Capture the cell that displays the provided text and extract its [x, y] central coordinate. 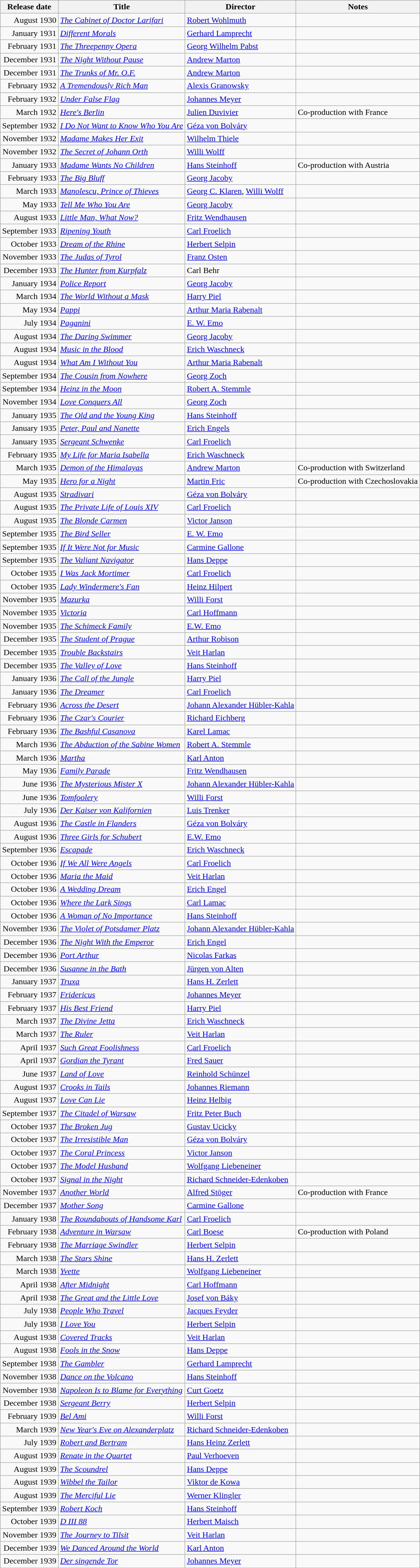
Viktor de Kowa [241, 1482]
Escapade [122, 850]
January 1933 [29, 165]
Heinz Hilpert [241, 587]
Robert and Bertram [122, 1443]
August 1933 [29, 218]
The Coral Princess [122, 1153]
February 1939 [29, 1416]
Fridericus [122, 995]
Port Arthur [122, 955]
May 1934 [29, 310]
The Old and the Young King [122, 415]
Lady Windermere's Fan [122, 587]
Different Morals [122, 33]
Police Report [122, 283]
Werner Klingler [241, 1495]
I Do Not Want to Know Who You Are [122, 125]
The Daring Swimmer [122, 336]
The Bashful Casanova [122, 731]
The Roundabouts of Handsome Karl [122, 1218]
Richard Eichberg [241, 718]
Carl Boese [241, 1232]
Sergeant Schwenke [122, 442]
Alexis Granowsky [241, 86]
A Wedding Dream [122, 889]
September 1939 [29, 1508]
Signal in the Night [122, 1179]
Crooks in Tails [122, 1087]
A Woman of No Importance [122, 916]
The Student of Prague [122, 639]
Co-production with Austria [358, 165]
The Big Bluff [122, 178]
December 1938 [29, 1403]
Paganini [122, 323]
Erich Engels [241, 428]
Hans Heinz Zerlett [241, 1443]
His Best Friend [122, 1008]
December 1937 [29, 1205]
D III 88 [122, 1522]
Victoria [122, 613]
Carl Lamac [241, 903]
August 1930 [29, 20]
Robert Koch [122, 1508]
We Danced Around the World [122, 1548]
The Cabinet of Doctor Larifari [122, 20]
Another World [122, 1192]
My Life for Maria Isabella [122, 455]
Co-production with Poland [358, 1232]
Heinz Helbig [241, 1100]
Sergeant Berry [122, 1403]
Mother Song [122, 1205]
Luis Trenker [241, 810]
Co-production with Czechoslovakia [358, 481]
Covered Tracks [122, 1337]
The Threepenny Opera [122, 46]
People Who Travel [122, 1311]
Fred Sauer [241, 1061]
Land of Love [122, 1074]
January 1931 [29, 33]
Ripening Youth [122, 231]
The Trunks of Mr. O.F. [122, 73]
Bel Ami [122, 1416]
The Schimeck Family [122, 626]
Jacques Feyder [241, 1311]
March 1935 [29, 468]
Peter, Paul and Nanette [122, 428]
February 1931 [29, 46]
The Blonde Carmen [122, 520]
October 1939 [29, 1522]
Across the Desert [122, 705]
Notes [358, 7]
Where the Lark Sings [122, 903]
Music in the Blood [122, 349]
The Mysterious Mister X [122, 784]
February 1933 [29, 178]
January 1934 [29, 283]
November 1936 [29, 929]
If It Were Not for Music [122, 547]
July 1939 [29, 1443]
Madame Makes Her Exit [122, 138]
Georg Wilhelm Pabst [241, 46]
January 1937 [29, 981]
The Czar's Courier [122, 718]
Napoleon Is to Blame for Everything [122, 1390]
Hero for a Night [122, 481]
Johannes Riemann [241, 1087]
March 1932 [29, 112]
The Divine Jetta [122, 1021]
Dream of the Rhine [122, 244]
Martin Fric [241, 481]
November 1933 [29, 257]
The Valiant Navigator [122, 560]
The Bird Seller [122, 534]
Gordian the Tyrant [122, 1061]
Renate in the Quartet [122, 1456]
July 1934 [29, 323]
Tell Me Who You Are [122, 205]
The Journey to Tilsit [122, 1535]
Gustav Ucicky [241, 1126]
October 1933 [29, 244]
March 1933 [29, 191]
Truxa [122, 981]
January 1938 [29, 1218]
Release date [29, 7]
Adventure in Warsaw [122, 1232]
A Tremendously Rich Man [122, 86]
November 1934 [29, 402]
The Night Without Pause [122, 60]
The Judas of Tyrol [122, 257]
The Secret of Johann Orth [122, 152]
Karel Lamac [241, 731]
Love Can Lie [122, 1100]
September 1937 [29, 1113]
November 1937 [29, 1192]
Martha [122, 758]
May 1935 [29, 481]
Tomfoolery [122, 797]
Herbert Maisch [241, 1522]
December 1933 [29, 270]
Julien Duvivier [241, 112]
Arthur Robison [241, 639]
February 1935 [29, 455]
Wibbel the Tailor [122, 1482]
Yvette [122, 1271]
Such Great Foolishness [122, 1048]
The Valley of Love [122, 665]
The Irresistible Man [122, 1140]
Under False Flag [122, 99]
The Marriage Swindler [122, 1245]
Mazurka [122, 600]
September 1938 [29, 1363]
Director [241, 7]
Paul Verhoeven [241, 1456]
Fritz Peter Buch [241, 1113]
May 1933 [29, 205]
Jürgen von Alten [241, 968]
The Call of the Jungle [122, 679]
What Am I Without You [122, 362]
Trouble Backstairs [122, 652]
If We All Were Angels [122, 863]
Fools in the Snow [122, 1350]
The Gambler [122, 1363]
The Cousin from Nowhere [122, 375]
Stradivari [122, 494]
September 1936 [29, 850]
The Private Life of Louis XIV [122, 507]
May 1936 [29, 771]
Reinhold Schünzel [241, 1074]
Here's Berlin [122, 112]
The Great and the Little Love [122, 1298]
Title [122, 7]
Wilhelm Thiele [241, 138]
Heinz in the Moon [122, 389]
The Dreamer [122, 692]
Der Kaiser von Kalifornien [122, 810]
The World Without a Mask [122, 297]
March 1934 [29, 297]
I Was Jack Mortimer [122, 573]
Three Girls for Schubert [122, 837]
The Stars Shine [122, 1258]
Pappi [122, 310]
Carl Behr [241, 270]
Co-production with Switzerland [358, 468]
The Castle in Flanders [122, 824]
After Midnight [122, 1285]
Franz Osten [241, 257]
The Model Husband [122, 1166]
Family Parade [122, 771]
Little Man, What Now? [122, 218]
The Violet of Potsdamer Platz [122, 929]
Susanne in the Bath [122, 968]
July 1936 [29, 810]
Manolescu, Prince of Thieves [122, 191]
September 1932 [29, 125]
New Year's Eve on Alexanderplatz [122, 1430]
Alfred Stöger [241, 1192]
I Love You [122, 1324]
The Merciful Lie [122, 1495]
The Scoundrel [122, 1469]
Nicolas Farkas [241, 955]
Robert Wohlmuth [241, 20]
Josef von Báky [241, 1298]
Georg C. Klaren, Willi Wolff [241, 191]
Love Conquers All [122, 402]
Dance on the Volcano [122, 1377]
Der singende Tor [122, 1561]
Madame Wants No Children [122, 165]
The Abduction of the Sabine Women [122, 744]
Willi Wolff [241, 152]
The Hunter from Kurpfalz [122, 270]
Demon of the Himalayas [122, 468]
March 1939 [29, 1430]
The Citadel of Warsaw [122, 1113]
The Ruler [122, 1034]
November 1939 [29, 1535]
Maria the Maid [122, 876]
The Broken Jug [122, 1126]
Curt Goetz [241, 1390]
The Night With the Emperor [122, 942]
June 1937 [29, 1074]
September 1933 [29, 231]
